Determine the (x, y) coordinate at the center of the cell enclosing the given text.  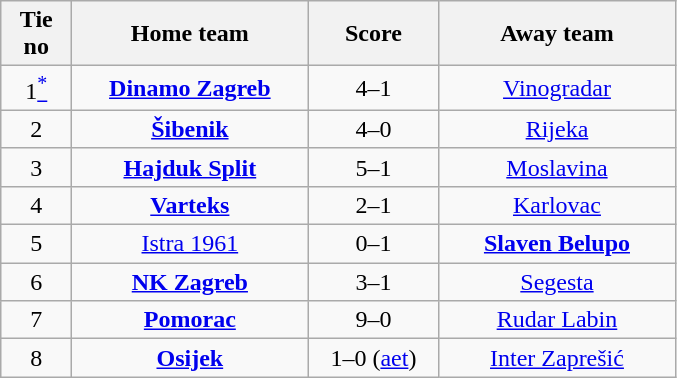
Osijek (190, 358)
1–0 (aet) (374, 358)
Tie no (36, 34)
Karlovac (557, 205)
Rudar Labin (557, 320)
3–1 (374, 282)
4–1 (374, 88)
5–1 (374, 167)
Šibenik (190, 129)
Moslavina (557, 167)
1* (36, 88)
Inter Zaprešić (557, 358)
NK Zagreb (190, 282)
6 (36, 282)
Dinamo Zagreb (190, 88)
Vinogradar (557, 88)
Home team (190, 34)
Score (374, 34)
0–1 (374, 244)
2 (36, 129)
4 (36, 205)
Varteks (190, 205)
3 (36, 167)
7 (36, 320)
Rijeka (557, 129)
Istra 1961 (190, 244)
Pomorac (190, 320)
Hajduk Split (190, 167)
Slaven Belupo (557, 244)
5 (36, 244)
4–0 (374, 129)
2–1 (374, 205)
9–0 (374, 320)
8 (36, 358)
Away team (557, 34)
Segesta (557, 282)
